Find where the given text appears and provide that cell's center as (x, y) coordinate. 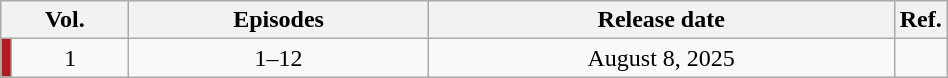
Episodes (278, 20)
Release date (661, 20)
August 8, 2025 (661, 58)
Vol. (65, 20)
1–12 (278, 58)
1 (70, 58)
Ref. (920, 20)
